Capture the cell that displays the provided text and extract its (x, y) central coordinate. 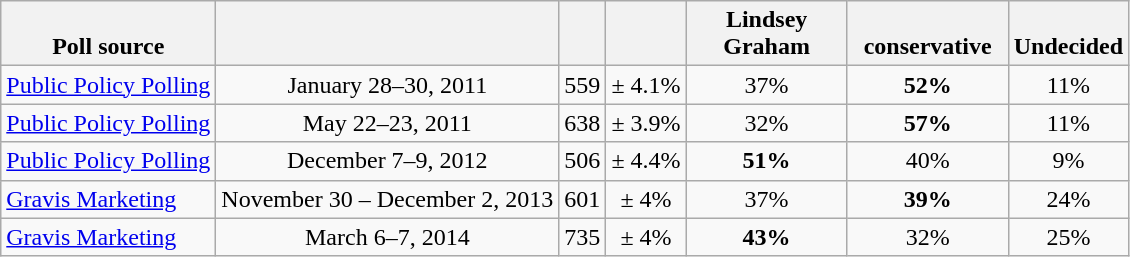
November 30 – December 2, 2013 (388, 199)
Poll source (108, 34)
39% (928, 199)
601 (582, 199)
March 6–7, 2014 (388, 237)
559 (582, 85)
24% (1068, 199)
40% (928, 161)
43% (766, 237)
25% (1068, 237)
December 7–9, 2012 (388, 161)
Undecided (1068, 34)
± 3.9% (646, 123)
506 (582, 161)
638 (582, 123)
May 22–23, 2011 (388, 123)
735 (582, 237)
51% (766, 161)
± 4.4% (646, 161)
57% (928, 123)
52% (928, 85)
January 28–30, 2011 (388, 85)
± 4.1% (646, 85)
9% (1068, 161)
LindseyGraham (766, 34)
conservative (928, 34)
